From the cell containing the given text, extract its center point as (X, Y) coordinate. 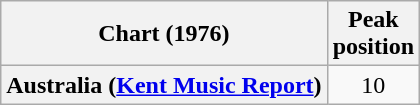
Australia (Kent Music Report) (164, 85)
Peakposition (373, 34)
10 (373, 85)
Chart (1976) (164, 34)
